Return [x, y] of the center of cell containing provided text 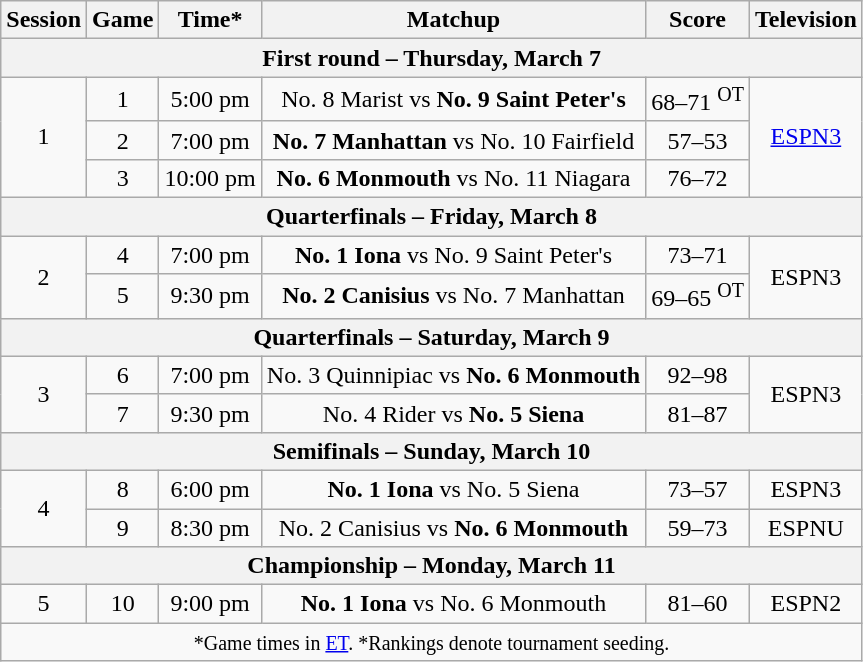
Championship – Monday, March 11 [432, 566]
7 [123, 413]
81–60 [698, 604]
6:00 pm [210, 489]
No. 1 Iona vs No. 9 Saint Peter's [453, 255]
No. 3 Quinnipiac vs No. 6 Monmouth [453, 375]
No. 2 Canisius vs No. 7 Manhattan [453, 296]
68–71 OT [698, 100]
No. 2 Canisius vs No. 6 Monmouth [453, 528]
No. 7 Manhattan vs No. 10 Fairfield [453, 140]
No. 4 Rider vs No. 5 Siena [453, 413]
*Game times in ET. *Rankings denote tournament seeding. [432, 642]
Quarterfinals – Saturday, March 9 [432, 337]
92–98 [698, 375]
8 [123, 489]
9 [123, 528]
10 [123, 604]
6 [123, 375]
Semifinals – Sunday, March 10 [432, 451]
Television [806, 20]
Quarterfinals – Friday, March 8 [432, 217]
No. 1 Iona vs No. 6 Monmouth [453, 604]
57–53 [698, 140]
No. 1 Iona vs No. 5 Siena [453, 489]
ESPN2 [806, 604]
81–87 [698, 413]
Session [44, 20]
69–65 OT [698, 296]
Score [698, 20]
59–73 [698, 528]
No. 6 Monmouth vs No. 11 Niagara [453, 178]
5:00 pm [210, 100]
9:00 pm [210, 604]
76–72 [698, 178]
10:00 pm [210, 178]
73–57 [698, 489]
8:30 pm [210, 528]
Game [123, 20]
Time* [210, 20]
ESPNU [806, 528]
First round – Thursday, March 7 [432, 58]
No. 8 Marist vs No. 9 Saint Peter's [453, 100]
Matchup [453, 20]
73–71 [698, 255]
